Detect which cell encompasses the target text, then output its [X, Y] center coordinate. 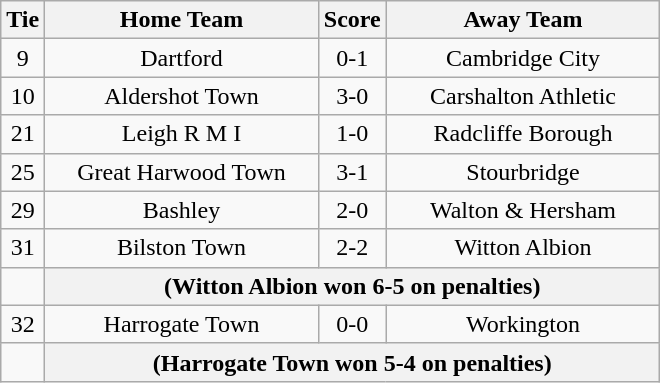
29 [23, 210]
Score [352, 20]
31 [23, 248]
10 [23, 96]
0-0 [352, 324]
9 [23, 58]
Witton Albion [523, 248]
1-0 [352, 134]
Aldershot Town [182, 96]
(Witton Albion won 6-5 on penalties) [352, 286]
25 [23, 172]
Bashley [182, 210]
Carshalton Athletic [523, 96]
2-0 [352, 210]
21 [23, 134]
(Harrogate Town won 5-4 on penalties) [352, 362]
0-1 [352, 58]
Bilston Town [182, 248]
Cambridge City [523, 58]
Dartford [182, 58]
Harrogate Town [182, 324]
Great Harwood Town [182, 172]
32 [23, 324]
Home Team [182, 20]
Leigh R M I [182, 134]
Workington [523, 324]
Stourbridge [523, 172]
3-0 [352, 96]
Walton & Hersham [523, 210]
Tie [23, 20]
3-1 [352, 172]
Radcliffe Borough [523, 134]
Away Team [523, 20]
2-2 [352, 248]
